Return the [X, Y] coordinate for the center point of the cell that contains the specified text.  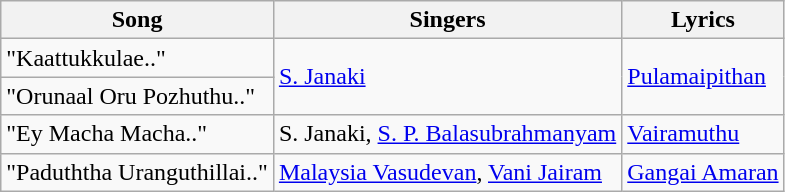
"Ey Macha Macha.." [138, 134]
Lyrics [703, 20]
S. Janaki [447, 77]
Vairamuthu [703, 134]
Song [138, 20]
"Orunaal Oru Pozhuthu.." [138, 96]
"Kaattukkulae.." [138, 58]
Malaysia Vasudevan, Vani Jairam [447, 172]
"Paduththa Uranguthillai.." [138, 172]
S. Janaki, S. P. Balasubrahmanyam [447, 134]
Singers [447, 20]
Gangai Amaran [703, 172]
Pulamaipithan [703, 77]
